Pinpoint the cell where the given text exists, returning its (x, y) midpoint coordinate. 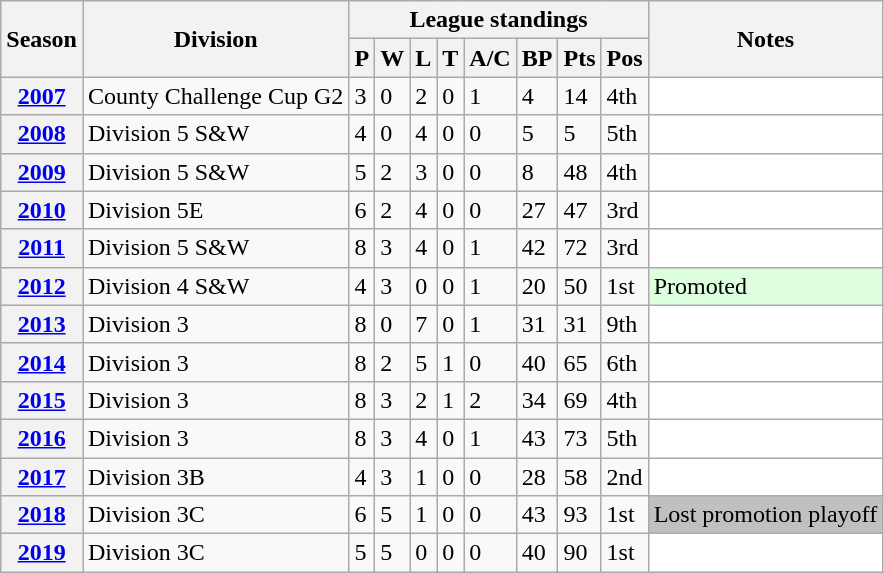
50 (580, 286)
2008 (42, 134)
2012 (42, 286)
T (450, 58)
2011 (42, 248)
14 (580, 96)
Notes (766, 39)
93 (580, 515)
2013 (42, 324)
2017 (42, 477)
P (362, 58)
Lost promotion playoff (766, 515)
90 (580, 553)
2009 (42, 172)
2007 (42, 96)
Division (215, 39)
2019 (42, 553)
73 (580, 438)
2nd (624, 477)
2014 (42, 362)
27 (537, 210)
58 (580, 477)
Promoted (766, 286)
Season (42, 39)
2010 (42, 210)
2018 (42, 515)
34 (537, 400)
A/C (490, 58)
Division 5E (215, 210)
20 (537, 286)
69 (580, 400)
Pts (580, 58)
Division 3B (215, 477)
Pos (624, 58)
League standings (498, 20)
28 (537, 477)
47 (580, 210)
BP (537, 58)
L (424, 58)
6th (624, 362)
County Challenge Cup G2 (215, 96)
48 (580, 172)
2016 (42, 438)
9th (624, 324)
72 (580, 248)
2015 (42, 400)
7 (424, 324)
Division 4 S&W (215, 286)
42 (537, 248)
65 (580, 362)
W (392, 58)
